Scan for the cell matching the given text and deliver its [X, Y] coordinate at center. 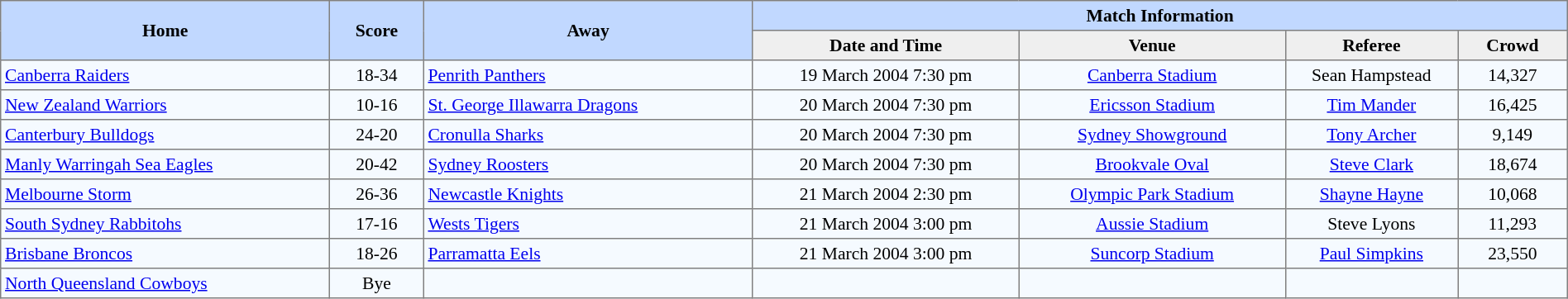
18-34 [377, 75]
10-16 [377, 105]
10,068 [1513, 194]
Steve Lyons [1371, 224]
Shayne Hayne [1371, 194]
16,425 [1513, 105]
9,149 [1513, 135]
Referee [1371, 45]
19 March 2004 7:30 pm [886, 75]
Brisbane Broncos [165, 254]
23,550 [1513, 254]
South Sydney Rabbitohs [165, 224]
24-20 [377, 135]
Crowd [1513, 45]
New Zealand Warriors [165, 105]
Wests Tigers [588, 224]
17-16 [377, 224]
Aussie Stadium [1152, 224]
Penrith Panthers [588, 75]
Sydney Showground [1152, 135]
Canberra Raiders [165, 75]
Paul Simpkins [1371, 254]
Steve Clark [1371, 164]
Sydney Roosters [588, 164]
Match Information [1159, 16]
Bye [377, 283]
Away [588, 31]
Canberra Stadium [1152, 75]
Melbourne Storm [165, 194]
Date and Time [886, 45]
St. George Illawarra Dragons [588, 105]
Manly Warringah Sea Eagles [165, 164]
20-42 [377, 164]
Cronulla Sharks [588, 135]
18,674 [1513, 164]
11,293 [1513, 224]
21 March 2004 2:30 pm [886, 194]
Venue [1152, 45]
Tim Mander [1371, 105]
Parramatta Eels [588, 254]
Tony Archer [1371, 135]
Canterbury Bulldogs [165, 135]
Brookvale Oval [1152, 164]
Olympic Park Stadium [1152, 194]
Score [377, 31]
Ericsson Stadium [1152, 105]
Newcastle Knights [588, 194]
North Queensland Cowboys [165, 283]
Home [165, 31]
14,327 [1513, 75]
18-26 [377, 254]
Sean Hampstead [1371, 75]
Suncorp Stadium [1152, 254]
26-36 [377, 194]
